For the text-containing cell, return its midpoint in [x, y] coordinate format. 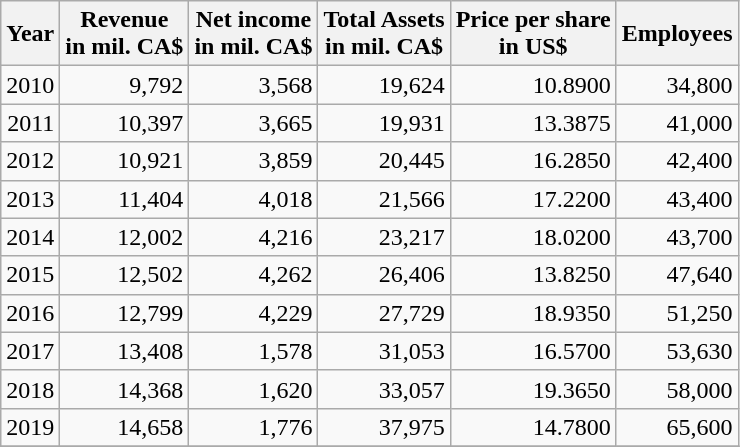
2010 [30, 85]
31,053 [384, 351]
65,600 [677, 427]
33,057 [384, 389]
13,408 [124, 351]
12,799 [124, 313]
10,921 [124, 161]
2012 [30, 161]
14,658 [124, 427]
43,400 [677, 199]
53,630 [677, 351]
19.3650 [533, 389]
16.5700 [533, 351]
13.3875 [533, 123]
Revenue in mil. CA$ [124, 34]
26,406 [384, 275]
3,568 [254, 85]
4,216 [254, 237]
2016 [30, 313]
4,018 [254, 199]
1,620 [254, 389]
19,624 [384, 85]
58,000 [677, 389]
23,217 [384, 237]
10.8900 [533, 85]
17.2200 [533, 199]
12,002 [124, 237]
2018 [30, 389]
2015 [30, 275]
2019 [30, 427]
37,975 [384, 427]
Year [30, 34]
Employees [677, 34]
41,000 [677, 123]
4,262 [254, 275]
47,640 [677, 275]
3,859 [254, 161]
12,502 [124, 275]
Price per share in US$ [533, 34]
Total Assets in mil. CA$ [384, 34]
2011 [30, 123]
11,404 [124, 199]
16.2850 [533, 161]
13.8250 [533, 275]
42,400 [677, 161]
4,229 [254, 313]
34,800 [677, 85]
43,700 [677, 237]
51,250 [677, 313]
14,368 [124, 389]
19,931 [384, 123]
18.9350 [533, 313]
10,397 [124, 123]
2013 [30, 199]
27,729 [384, 313]
9,792 [124, 85]
2014 [30, 237]
2017 [30, 351]
1,578 [254, 351]
14.7800 [533, 427]
1,776 [254, 427]
Net income in mil. CA$ [254, 34]
18.0200 [533, 237]
3,665 [254, 123]
20,445 [384, 161]
21,566 [384, 199]
